Pinpoint the cell where the given text exists, returning its (X, Y) midpoint coordinate. 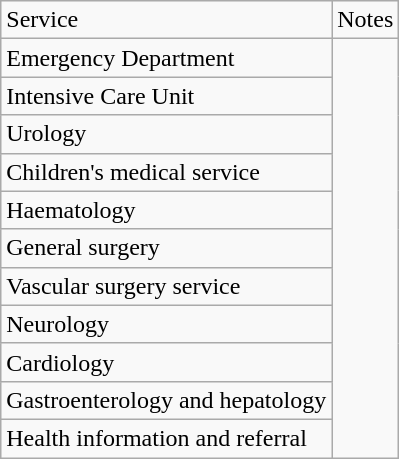
Children's medical service (166, 172)
Service (166, 20)
Intensive Care Unit (166, 96)
Health information and referral (166, 438)
Neurology (166, 324)
Notes (366, 20)
Vascular surgery service (166, 286)
Gastroenterology and hepatology (166, 400)
Emergency Department (166, 58)
General surgery (166, 248)
Urology (166, 134)
Haematology (166, 210)
Cardiology (166, 362)
